Pinpoint the cell where the given text exists, returning its [X, Y] midpoint coordinate. 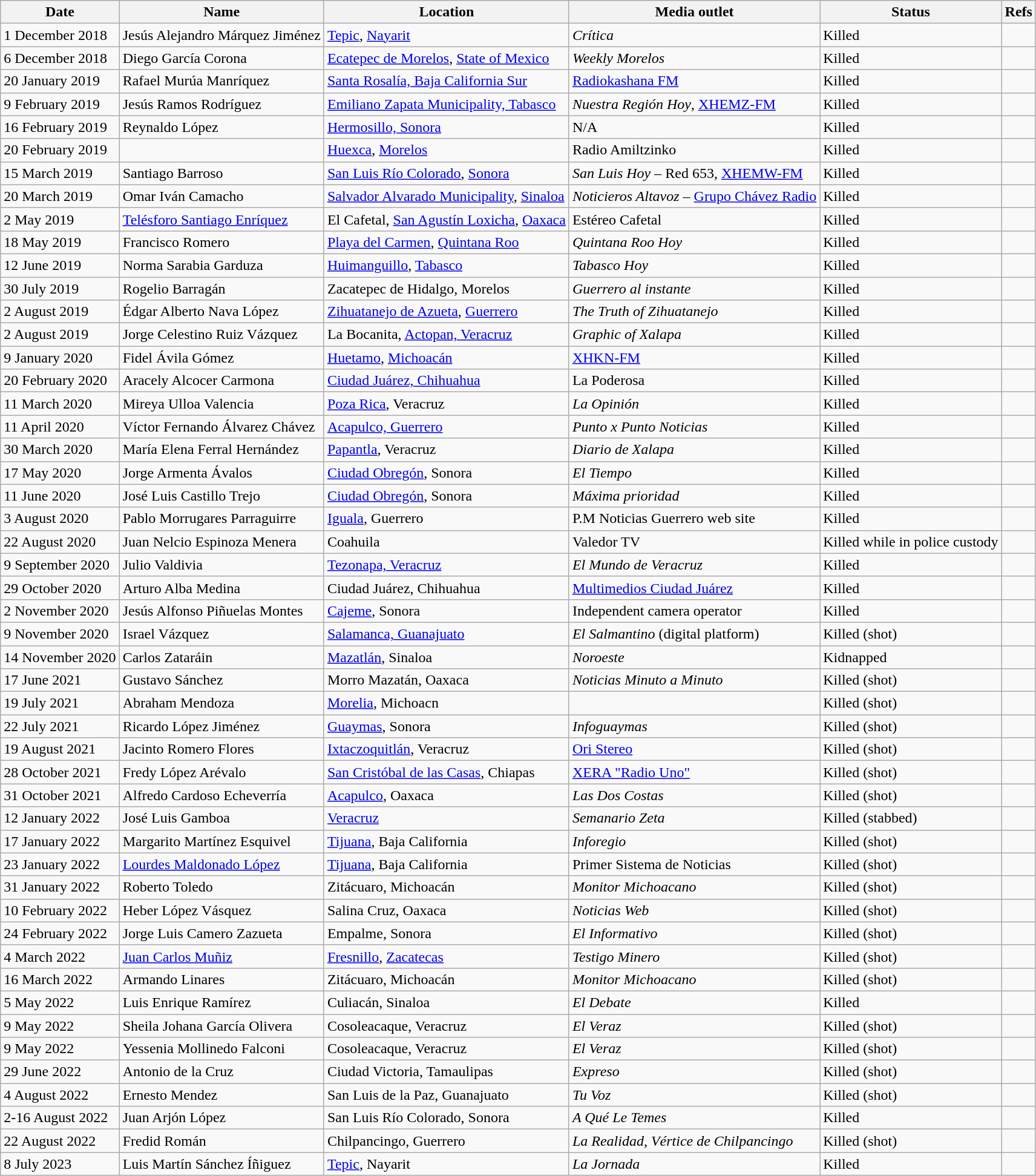
Abraham Mendoza [221, 703]
9 January 2020 [60, 358]
Ciudad Victoria, Tamaulipas [447, 1072]
Testigo Minero [694, 956]
Refs [1018, 12]
Édgar Alberto Nava López [221, 312]
Ixtaczoquitlán, Veracruz [447, 749]
10 February 2022 [60, 910]
Fresnillo, Zacatecas [447, 956]
Iguala, Guerrero [447, 519]
La Realidad, Vértice de Chilpancingo [694, 1141]
Primer Sistema de Noticias [694, 864]
Punto x Punto Noticias [694, 427]
19 July 2021 [60, 703]
Jacinto Romero Flores [221, 749]
3 August 2020 [60, 519]
Jesús Alfonso Piñuelas Montes [221, 611]
Margarito Martínez Esquivel [221, 841]
San Luis de la Paz, Guanajuato [447, 1095]
Salvador Alvarado Municipality, Sinaloa [447, 196]
Tu Voz [694, 1095]
Kidnapped [911, 657]
Semanario Zeta [694, 818]
Diario de Xalapa [694, 450]
Arturo Alba Medina [221, 588]
Pablo Morrugares Parraguirre [221, 519]
Noticias Minuto a Minuto [694, 680]
Expreso [694, 1072]
Radio Amiltzinko [694, 150]
Tabasco Hoy [694, 265]
Veracruz [447, 818]
23 January 2022 [60, 864]
Jorge Luis Camero Zazueta [221, 933]
12 January 2022 [60, 818]
Israel Vázquez [221, 634]
Playa del Carmen, Quintana Roo [447, 242]
Salina Cruz, Oaxaca [447, 910]
Roberto Toledo [221, 887]
20 March 2019 [60, 196]
17 January 2022 [60, 841]
Emiliano Zapata Municipality, Tabasco [447, 104]
18 May 2019 [60, 242]
6 December 2018 [60, 58]
XERA "Radio Uno" [694, 772]
Poza Rica, Veracruz [447, 404]
9 September 2020 [60, 565]
Acapulco, Guerrero [447, 427]
30 July 2019 [60, 289]
Fidel Ávila Gómez [221, 358]
Zihuatanejo de Azueta, Guerrero [447, 312]
Infoguaymas [694, 726]
11 June 2020 [60, 496]
Guerrero al instante [694, 289]
Santiago Barroso [221, 173]
17 May 2020 [60, 473]
31 January 2022 [60, 887]
Huexca, Morelos [447, 150]
Inforegio [694, 841]
Juan Carlos Muñiz [221, 956]
Chilpancingo, Guerrero [447, 1141]
José Luis Castillo Trejo [221, 496]
2-16 August 2022 [60, 1118]
Guaymas, Sonora [447, 726]
José Luis Gamboa [221, 818]
El Tiempo [694, 473]
Noroeste [694, 657]
A Qué Le Temes [694, 1118]
Independent camera operator [694, 611]
2 May 2019 [60, 219]
Juan Nelcio Espinoza Menera [221, 542]
8 July 2023 [60, 1164]
Yessenia Mollinedo Falconi [221, 1049]
Noticieros Altavoz – Grupo Chávez Radio [694, 196]
Ricardo López Jiménez [221, 726]
Omar Iván Camacho [221, 196]
Diego García Corona [221, 58]
Coahuila [447, 542]
20 January 2019 [60, 81]
Morro Mazatán, Oaxaca [447, 680]
11 March 2020 [60, 404]
Crítica [694, 35]
María Elena Ferral Hernández [221, 450]
Graphic of Xalapa [694, 335]
Ori Stereo [694, 749]
Location [447, 12]
Jorge Armenta Ávalos [221, 473]
San Cristóbal de las Casas, Chiapas [447, 772]
Gustavo Sánchez [221, 680]
22 August 2020 [60, 542]
22 July 2021 [60, 726]
28 October 2021 [60, 772]
Jesús Ramos Rodríguez [221, 104]
Alfredo Cardoso Echeverría [221, 795]
17 June 2021 [60, 680]
31 October 2021 [60, 795]
Reynaldo López [221, 127]
Tezonapa, Veracruz [447, 565]
Carlos Zataráin [221, 657]
La Jornada [694, 1164]
Killed while in police custody [911, 542]
Culiacán, Sinaloa [447, 1002]
12 June 2019 [60, 265]
Fredid Román [221, 1141]
Hermosillo, Sonora [447, 127]
Salamanca, Guanajuato [447, 634]
Lourdes Maldonado López [221, 864]
El Salmantino (digital platform) [694, 634]
Aracely Alcocer Carmona [221, 381]
5 May 2022 [60, 1002]
Luis Martín Sánchez Íñiguez [221, 1164]
Zacatepec de Hidalgo, Morelos [447, 289]
Huetamo, Michoacán [447, 358]
Huimanguillo, Tabasco [447, 265]
Heber López Vásquez [221, 910]
Mireya Ulloa Valencia [221, 404]
Name [221, 12]
The Truth of Zihuatanejo [694, 312]
30 March 2020 [60, 450]
15 March 2019 [60, 173]
4 March 2022 [60, 956]
Ecatepec de Morelos, State of Mexico [447, 58]
2 November 2020 [60, 611]
Empalme, Sonora [447, 933]
Weekly Morelos [694, 58]
Luis Enrique Ramírez [221, 1002]
Armando Linares [221, 979]
Jorge Celestino Ruiz Vázquez [221, 335]
1 December 2018 [60, 35]
20 February 2020 [60, 381]
Julio Valdivia [221, 565]
Papantla, Veracruz [447, 450]
Rafael Murúa Manríquez [221, 81]
Juan Arjón López [221, 1118]
29 October 2020 [60, 588]
Las Dos Costas [694, 795]
19 August 2021 [60, 749]
Estéreo Cafetal [694, 219]
11 April 2020 [60, 427]
N/A [694, 127]
Date [60, 12]
Acapulco, Oaxaca [447, 795]
Quintana Roo Hoy [694, 242]
Multimedios Ciudad Juárez [694, 588]
Radiokashana FM [694, 81]
16 February 2019 [60, 127]
Morelia, Michoacn [447, 703]
Noticias Web [694, 910]
La Poderosa [694, 381]
Jesús Alejandro Márquez Jiménez [221, 35]
Ernesto Mendez [221, 1095]
San Luis Hoy – Red 653, XHEMW-FM [694, 173]
Sheila Johana García Olivera [221, 1026]
29 June 2022 [60, 1072]
22 August 2022 [60, 1141]
Santa Rosalía, Baja California Sur [447, 81]
La Opinión [694, 404]
El Cafetal, San Agustín Loxicha, Oaxaca [447, 219]
XHKN-FM [694, 358]
14 November 2020 [60, 657]
Killed (stabbed) [911, 818]
Rogelio Barragán [221, 289]
24 February 2022 [60, 933]
Cajeme, Sonora [447, 611]
Valedor TV [694, 542]
El Mundo de Veracruz [694, 565]
9 November 2020 [60, 634]
9 February 2019 [60, 104]
La Bocanita, Actopan, Veracruz [447, 335]
Nuestra Región Hoy, XHEMZ-FM [694, 104]
Fredy López Arévalo [221, 772]
Media outlet [694, 12]
Francisco Romero [221, 242]
20 February 2019 [60, 150]
Máxima prioridad [694, 496]
4 August 2022 [60, 1095]
Víctor Fernando Álvarez Chávez [221, 427]
P.M Noticias Guerrero web site [694, 519]
El Debate [694, 1002]
Antonio de la Cruz [221, 1072]
Telésforo Santiago Enríquez [221, 219]
El Informativo [694, 933]
Status [911, 12]
16 March 2022 [60, 979]
Norma Sarabia Garduza [221, 265]
Mazatlán, Sinaloa [447, 657]
